Identify which cell holds the provided text, then report its (X, Y) central coordinate. 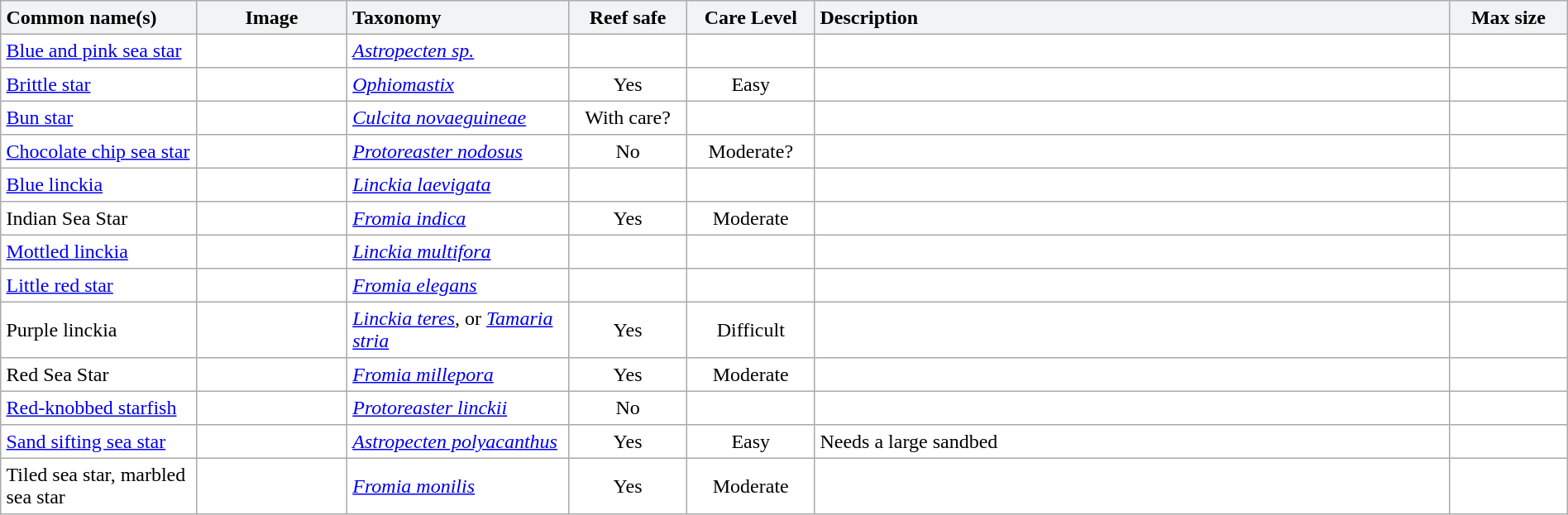
Reef safe (627, 17)
Indian Sea Star (99, 218)
Image (271, 17)
Fromia millepora (457, 374)
Fromia indica (457, 218)
Red Sea Star (99, 374)
Fromia monilis (457, 486)
Common name(s) (99, 17)
Taxonomy (457, 17)
Bun star (99, 117)
Tiled sea star, marbled sea star (99, 486)
Protoreaster linckii (457, 408)
Max size (1508, 17)
Culcita novaeguineae (457, 117)
Difficult (751, 330)
Blue linckia (99, 184)
Little red star (99, 285)
Blue and pink sea star (99, 50)
Moderate? (751, 151)
Linckia multifora (457, 251)
Brittle star (99, 84)
Fromia elegans (457, 285)
Ophiomastix (457, 84)
Mottled linckia (99, 251)
Astropecten sp. (457, 50)
Linckia teres, or Tamaria stria (457, 330)
Linckia laevigata (457, 184)
Protoreaster nodosus (457, 151)
Care Level (751, 17)
Chocolate chip sea star (99, 151)
Astropecten polyacanthus (457, 441)
With care? (627, 117)
Sand sifting sea star (99, 441)
Purple linckia (99, 330)
Needs a large sandbed (1132, 441)
Description (1132, 17)
Red-knobbed starfish (99, 408)
